Pinpoint the cell where the given text exists, returning its [x, y] midpoint coordinate. 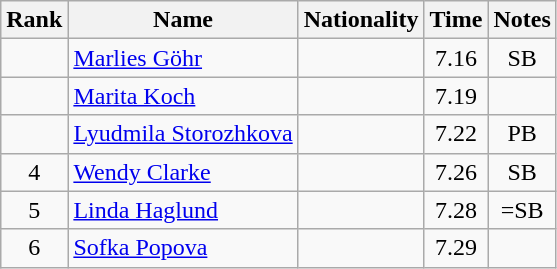
Name [183, 20]
7.26 [456, 172]
Time [456, 20]
Sofka Popova [183, 248]
7.28 [456, 210]
Wendy Clarke [183, 172]
Nationality [361, 20]
5 [34, 210]
Rank [34, 20]
Notes [522, 20]
7.19 [456, 96]
Marita Koch [183, 96]
=SB [522, 210]
Linda Haglund [183, 210]
Lyudmila Storozhkova [183, 134]
6 [34, 248]
7.29 [456, 248]
7.22 [456, 134]
Marlies Göhr [183, 58]
4 [34, 172]
PB [522, 134]
7.16 [456, 58]
